Search for the cell housing the specified text and yield its [X, Y] center coordinate. 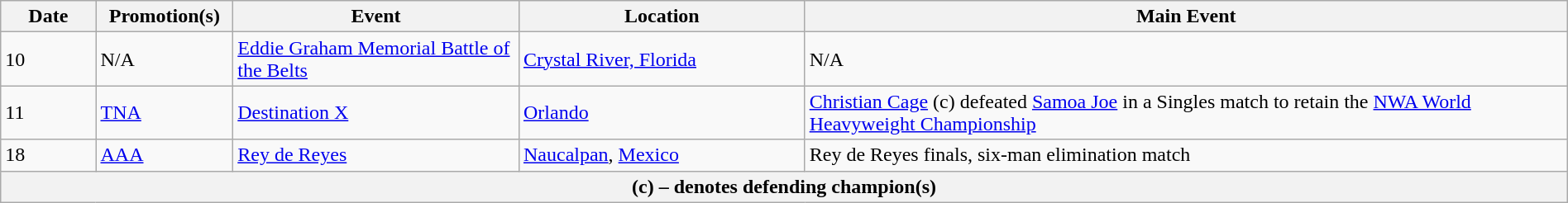
Main Event [1186, 17]
Naucalpan, Mexico [662, 155]
Orlando [662, 112]
Date [48, 17]
(c) – denotes defending champion(s) [784, 186]
AAA [165, 155]
18 [48, 155]
Crystal River, Florida [662, 59]
Location [662, 17]
Event [376, 17]
Promotion(s) [165, 17]
Destination X [376, 112]
11 [48, 112]
TNA [165, 112]
Rey de Reyes [376, 155]
Rey de Reyes finals, six-man elimination match [1186, 155]
Eddie Graham Memorial Battle of the Belts [376, 59]
10 [48, 59]
Christian Cage (c) defeated Samoa Joe in a Singles match to retain the NWA World Heavyweight Championship [1186, 112]
